Find where the given text appears and provide that cell's center as [x, y] coordinate. 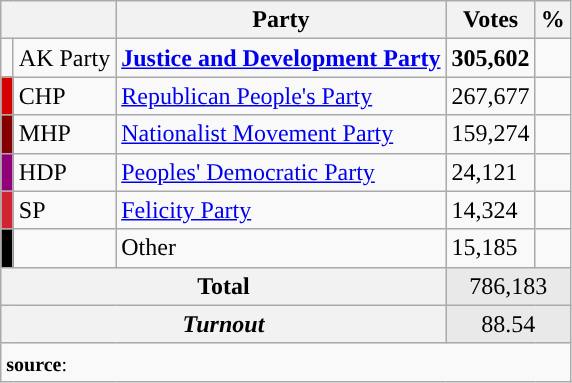
Nationalist Movement Party [281, 134]
Peoples' Democratic Party [281, 172]
Republican People's Party [281, 96]
% [552, 20]
267,677 [490, 96]
159,274 [490, 134]
SP [64, 210]
15,185 [490, 248]
MHP [64, 134]
24,121 [490, 172]
14,324 [490, 210]
Felicity Party [281, 210]
Votes [490, 20]
source: [286, 362]
Turnout [224, 324]
AK Party [64, 58]
Party [281, 20]
305,602 [490, 58]
Other [281, 248]
786,183 [508, 286]
CHP [64, 96]
HDP [64, 172]
Justice and Development Party [281, 58]
Total [224, 286]
88.54 [508, 324]
